Find where the given text appears and provide that cell's center as (x, y) coordinate. 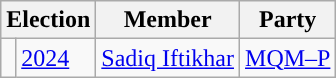
Sadiq Iftikhar (168, 58)
Member (168, 20)
2024 (56, 58)
MQM–P (288, 58)
Party (288, 20)
Election (48, 20)
